Extract the (X, Y) coordinate from the center of the cell holding the provided text.  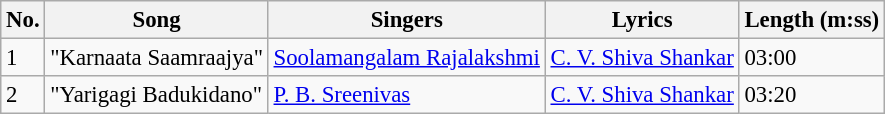
Lyrics (642, 20)
"Yarigagi Badukidano" (156, 95)
03:00 (812, 58)
Length (m:ss) (812, 20)
03:20 (812, 95)
2 (23, 95)
P. B. Sreenivas (406, 95)
"Karnaata Saamraajya" (156, 58)
Song (156, 20)
Singers (406, 20)
Soolamangalam Rajalakshmi (406, 58)
1 (23, 58)
No. (23, 20)
